Provide the (x, y) coordinate of the cell's center where the given text is located.  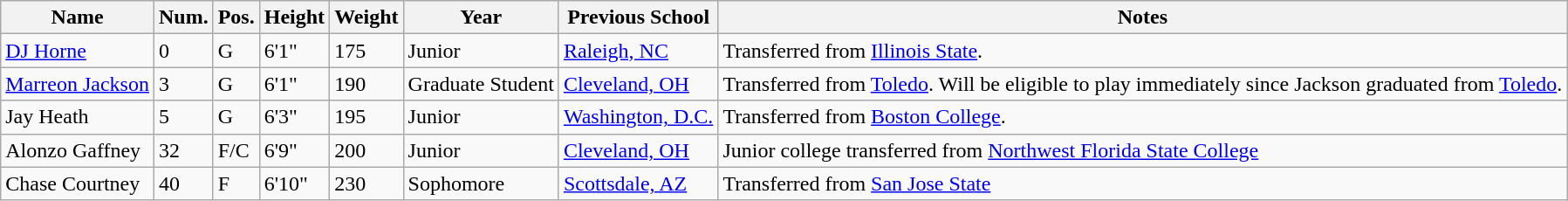
6'10" (294, 184)
Weight (366, 17)
Transferred from San Jose State (1143, 184)
0 (183, 51)
Graduate Student (481, 84)
32 (183, 150)
Height (294, 17)
190 (366, 84)
Pos. (236, 17)
Name (78, 17)
Previous School (638, 17)
40 (183, 184)
Washington, D.C. (638, 117)
5 (183, 117)
200 (366, 150)
Transferred from Boston College. (1143, 117)
Transferred from Toledo. Will be eligible to play immediately since Jackson graduated from Toledo. (1143, 84)
Junior college transferred from Northwest Florida State College (1143, 150)
F/C (236, 150)
Chase Courtney (78, 184)
Scottsdale, AZ (638, 184)
Jay Heath (78, 117)
175 (366, 51)
Year (481, 17)
Raleigh, NC (638, 51)
230 (366, 184)
Transferred from Illinois State. (1143, 51)
195 (366, 117)
6'3" (294, 117)
Marreon Jackson (78, 84)
DJ Horne (78, 51)
Sophomore (481, 184)
F (236, 184)
6'9" (294, 150)
3 (183, 84)
Num. (183, 17)
Notes (1143, 17)
Alonzo Gaffney (78, 150)
